Pinpoint the cell where the given text exists, returning its (X, Y) midpoint coordinate. 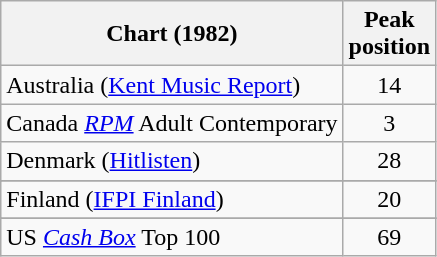
Australia (Kent Music Report) (172, 85)
Peakposition (389, 34)
28 (389, 161)
Chart (1982) (172, 34)
Denmark (Hitlisten) (172, 161)
Finland (IFPI Finland) (172, 199)
3 (389, 123)
69 (389, 237)
Canada RPM Adult Contemporary (172, 123)
14 (389, 85)
US Cash Box Top 100 (172, 237)
20 (389, 199)
